Output the [X, Y] coordinate of the center of the cell containing the given text.  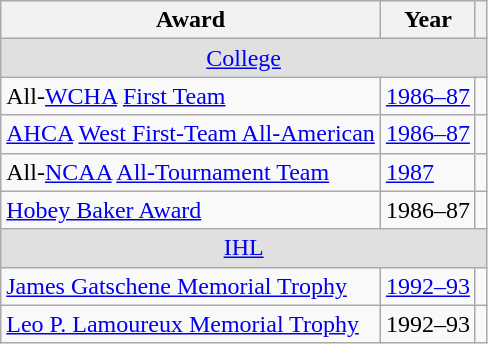
Award [191, 20]
Hobey Baker Award [191, 210]
James Gatschene Memorial Trophy [191, 286]
Year [428, 20]
All-WCHA First Team [191, 96]
College [244, 58]
Leo P. Lamoureux Memorial Trophy [191, 324]
AHCA West First-Team All-American [191, 134]
1987 [428, 172]
All-NCAA All-Tournament Team [191, 172]
IHL [244, 248]
